Locate the cell with the specified text and output its [x, y] center coordinate. 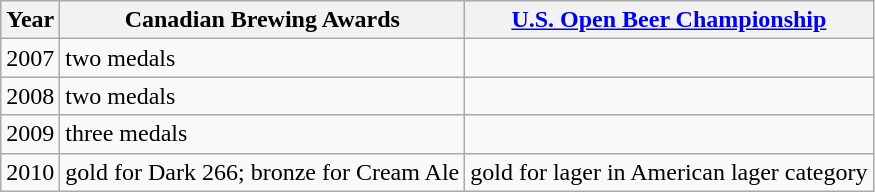
2010 [30, 172]
gold for lager in American lager category [669, 172]
Year [30, 20]
Canadian Brewing Awards [262, 20]
three medals [262, 134]
2008 [30, 96]
gold for Dark 266; bronze for Cream Ale [262, 172]
2007 [30, 58]
2009 [30, 134]
U.S. Open Beer Championship [669, 20]
